Provide the [x, y] coordinate of the cell's center where the given text is located.  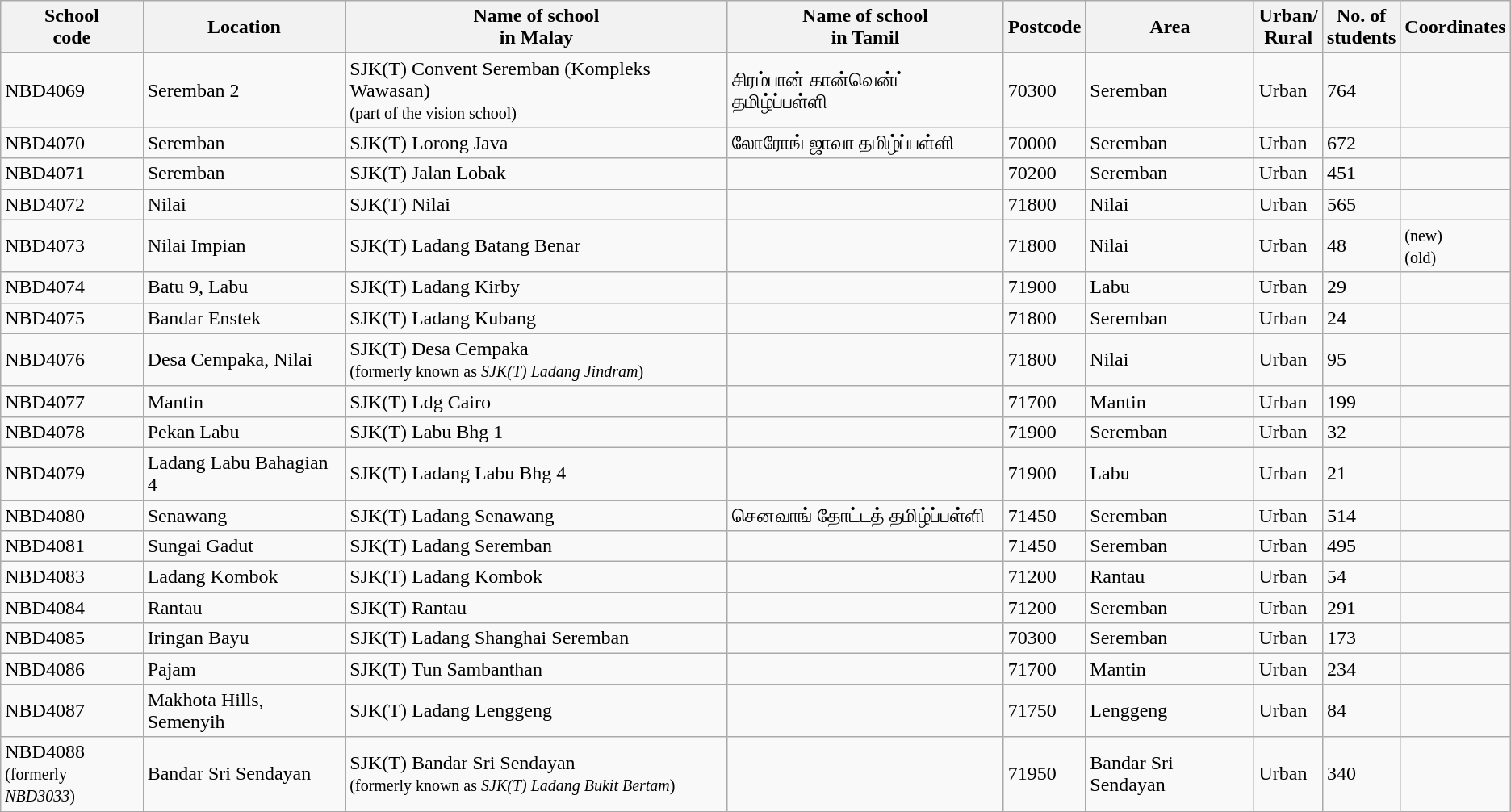
SJK(T) Ladang Lenggeng [536, 710]
764 [1361, 90]
Pajam [244, 669]
Area [1170, 27]
NBD4072 [72, 204]
SJK(T) Tun Sambanthan [536, 669]
54 [1361, 577]
SJK(T) Ladang Kubang [536, 318]
495 [1361, 546]
NBD4073 [72, 245]
70200 [1044, 174]
340 [1361, 774]
NBD4074 [72, 287]
Lenggeng [1170, 710]
SJK(T) Ladang Batang Benar [536, 245]
199 [1361, 401]
Coordinates [1455, 27]
Nilai Impian [244, 245]
NBD4078 [72, 432]
SJK(T) Jalan Lobak [536, 174]
Bandar Enstek [244, 318]
Urban/Rural [1288, 27]
SJK(T) Rantau [536, 608]
Ladang Labu Bahagian 4 [244, 473]
(new) (old) [1455, 245]
451 [1361, 174]
Desa Cempaka, Nilai [244, 360]
NBD4069 [72, 90]
SJK(T) Convent Seremban (Kompleks Wawasan)(part of the vision school) [536, 90]
SJK(T) Bandar Sri Sendayan(formerly known as SJK(T) Ladang Bukit Bertam) [536, 774]
SJK(T) Ladang Kirby [536, 287]
71950 [1044, 774]
SJK(T) Ldg Cairo [536, 401]
SJK(T) Lorong Java [536, 143]
NBD4079 [72, 473]
173 [1361, 638]
Pekan Labu [244, 432]
NBD4080 [72, 516]
NBD4087 [72, 710]
NBD4085 [72, 638]
Seremban 2 [244, 90]
செனவாங் தோட்டத் தமிழ்ப்பள்ளி [865, 516]
SJK(T) Desa Cempaka(formerly known as SJK(T) Ladang Jindram) [536, 360]
565 [1361, 204]
95 [1361, 360]
NBD4088(formerly NBD3033) [72, 774]
SJK(T) Ladang Kombok [536, 577]
SJK(T) Ladang Senawang [536, 516]
சிரம்பான் கான்வென்ட் தமிழ்ப்பள்ளி [865, 90]
Location [244, 27]
SJK(T) Ladang Shanghai Seremban [536, 638]
No. ofstudents [1361, 27]
48 [1361, 245]
32 [1361, 432]
SJK(T) Nilai [536, 204]
NBD4076 [72, 360]
NBD4077 [72, 401]
SJK(T) Labu Bhg 1 [536, 432]
70000 [1044, 143]
Makhota Hills, Semenyih [244, 710]
NBD4083 [72, 577]
NBD4075 [72, 318]
291 [1361, 608]
514 [1361, 516]
NBD4084 [72, 608]
672 [1361, 143]
234 [1361, 669]
Iringan Bayu [244, 638]
Ladang Kombok [244, 577]
Batu 9, Labu [244, 287]
SJK(T) Ladang Labu Bhg 4 [536, 473]
NBD4086 [72, 669]
NBD4081 [72, 546]
24 [1361, 318]
Name of schoolin Tamil [865, 27]
Name of schoolin Malay [536, 27]
84 [1361, 710]
Sungai Gadut [244, 546]
NBD4071 [72, 174]
லோரோங் ஜாவா தமிழ்ப்பள்ளி [865, 143]
21 [1361, 473]
Postcode [1044, 27]
NBD4070 [72, 143]
71750 [1044, 710]
Schoolcode [72, 27]
SJK(T) Ladang Seremban [536, 546]
29 [1361, 287]
Senawang [244, 516]
